Scan for the cell matching the given text and deliver its (x, y) coordinate at center. 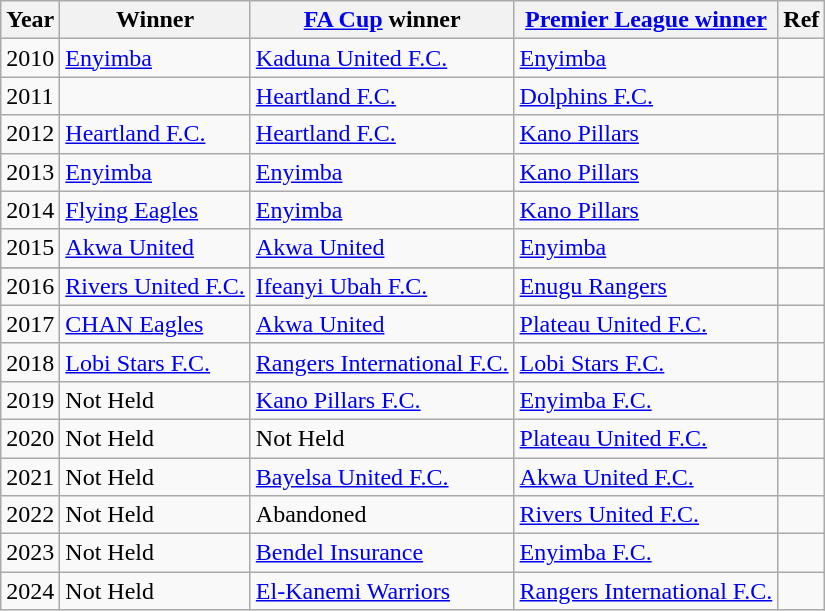
2022 (30, 515)
2023 (30, 553)
FA Cup winner (382, 20)
2017 (30, 324)
2011 (30, 96)
Premier League winner (646, 20)
Winner (155, 20)
Ifeanyi Ubah F.C. (382, 286)
2024 (30, 591)
Abandoned (382, 515)
2020 (30, 438)
Bayelsa United F.C. (382, 477)
2018 (30, 362)
Enugu Rangers (646, 286)
Kaduna United F.C. (382, 58)
Bendel Insurance (382, 553)
Flying Eagles (155, 210)
2021 (30, 477)
2012 (30, 134)
2019 (30, 400)
2016 (30, 286)
2013 (30, 172)
CHAN Eagles (155, 324)
El-Kanemi Warriors (382, 591)
Year (30, 20)
2015 (30, 248)
Kano Pillars F.C. (382, 400)
2014 (30, 210)
Ref (802, 20)
Akwa United F.C. (646, 477)
2010 (30, 58)
Dolphins F.C. (646, 96)
